For the text-containing cell, return its midpoint in [x, y] coordinate format. 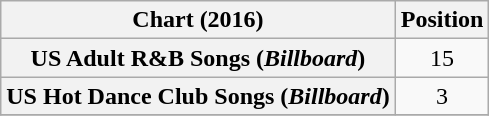
US Adult R&B Songs (Billboard) [198, 58]
US Hot Dance Club Songs (Billboard) [198, 96]
15 [442, 58]
Position [442, 20]
3 [442, 96]
Chart (2016) [198, 20]
